Capture the cell that displays the provided text and extract its (x, y) central coordinate. 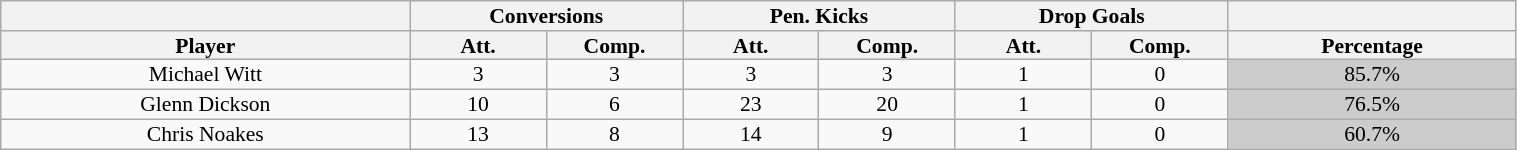
13 (478, 134)
Michael Witt (206, 75)
Percentage (1372, 46)
76.5% (1372, 105)
9 (887, 134)
60.7% (1372, 134)
Conversions (546, 16)
85.7% (1372, 75)
6 (614, 105)
20 (887, 105)
Drop Goals (1092, 16)
23 (751, 105)
Pen. Kicks (820, 16)
14 (751, 134)
10 (478, 105)
Glenn Dickson (206, 105)
Player (206, 46)
8 (614, 134)
Chris Noakes (206, 134)
